Output the [x, y] coordinate of the center of the cell containing the given text.  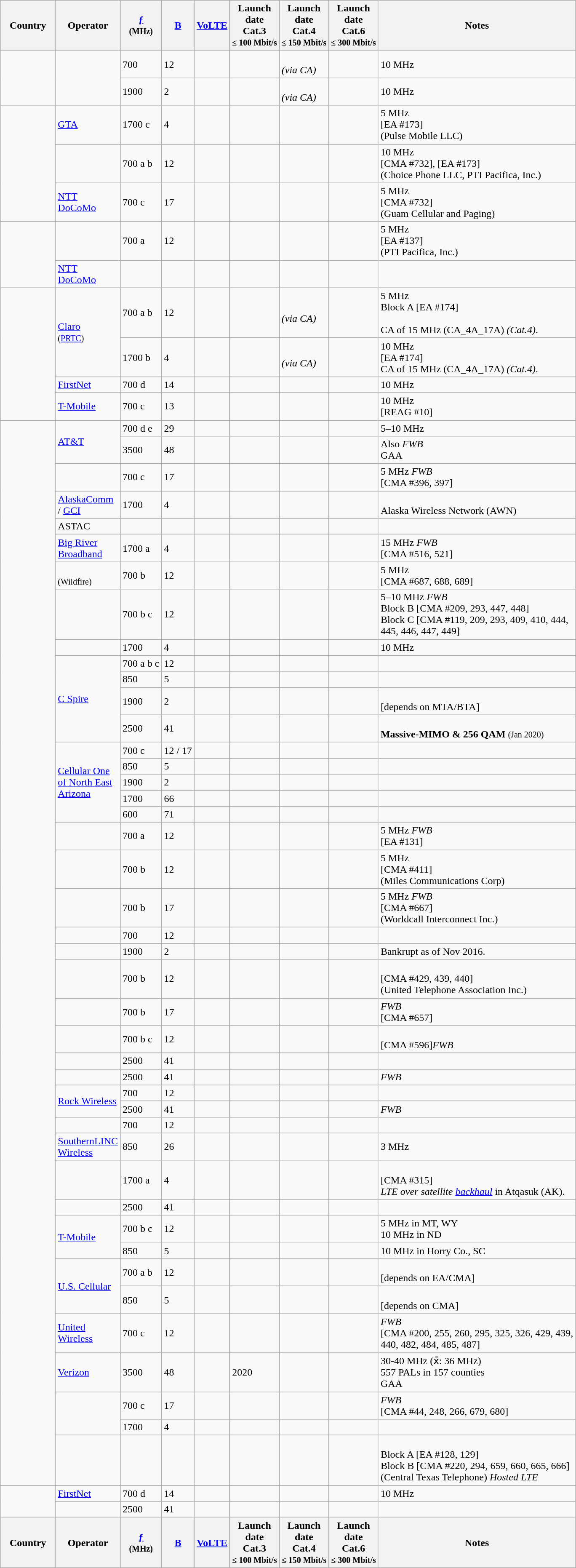
5 MHz in MT, WY10 MHz in ND [477, 1229]
[depends on EA/CMA] [477, 1273]
United Wireless [88, 1333]
ASTAC [88, 526]
13 [178, 406]
5–10 MHz [477, 428]
29 [178, 428]
SouthernLINC Wireless [88, 1146]
Also FWBGAA [477, 450]
FWB[CMA #44, 248, 266, 679, 680] [477, 1405]
30-40 MHz (x̄: 36 MHz) 557 PALs in 157 countiesGAA [477, 1372]
10 MHz [CMA #732], [EA #173](Choice Phone LLC, PTI Pacifica, Inc.) [477, 163]
2020 [255, 1372]
C Spire [88, 699]
5 MHz FWB[CMA #396, 397] [477, 478]
15 MHz FWB[CMA #516, 521] [477, 548]
700 a b c [141, 663]
Massive-MIMO & 256 QAM (Jan 2020) [477, 729]
Claro(PRTC) [88, 332]
5 MHz [CMA #411](Miles Communications Corp) [477, 869]
[CMA #596]FWB [477, 1039]
10 MHz in Horry Co., SC [477, 1251]
Block A [EA #128, 129] Block B [CMA #220, 294, 659, 660, 665, 666](Central Texas Telephone) Hosted LTE [477, 1461]
5 MHz FWB[EA #131] [477, 836]
10 MHz [REAG #10] [477, 406]
5 MHz [CMA #687, 688, 689] [477, 575]
26 [178, 1146]
5 MHz [CMA #732](Guam Cellular and Paging) [477, 202]
Cellular One of North East Arizona [88, 782]
AT&T [88, 442]
[depends on CMA] [477, 1300]
5 MHz FWB[CMA #667](Worldcall Interconnect Inc.) [477, 908]
600 [141, 815]
1700 c [141, 125]
10 MHz [EA #174]CA of 15 MHz (CA_4A_17A) (Cat.4). [477, 357]
GTA [88, 125]
1700 b [141, 357]
5 MHz [EA #137](PTI Pacifica, Inc.) [477, 241]
AlaskaComm / GCI [88, 505]
Bankrupt as of Nov 2016. [477, 951]
12 / 17 [178, 750]
700 d e [141, 428]
Alaska Wireless Network (AWN) [477, 505]
FWB[CMA #657] [477, 1012]
[CMA #315]LTE over satellite backhaul in Atqasuk (AK). [477, 1180]
5 MHz Block A [EA #174]CA of 15 MHz (CA_4A_17A) (Cat.4). [477, 313]
71 [178, 815]
3 MHz [477, 1146]
(Wildfire) [88, 575]
Verizon [88, 1372]
5–10 MHz FWB Block B [CMA #209, 293, 447, 448]Block C [CMA #119, 209, 293, 409, 410, 444,445, 446, 447, 449] [477, 614]
Big River Broadband [88, 548]
[CMA #429, 439, 440](United Telephone Association Inc.) [477, 979]
[depends on MTA/BTA] [477, 701]
5 MHz [EA #173](Pulse Mobile LLC) [477, 125]
66 [178, 798]
FWB[CMA #200, 255, 260, 295, 325, 326, 429, 439,440, 482, 484, 485, 487] [477, 1333]
Rock Wireless [88, 1101]
U.S. Cellular [88, 1286]
